Output the (x, y) coordinate of the center of the cell containing the given text.  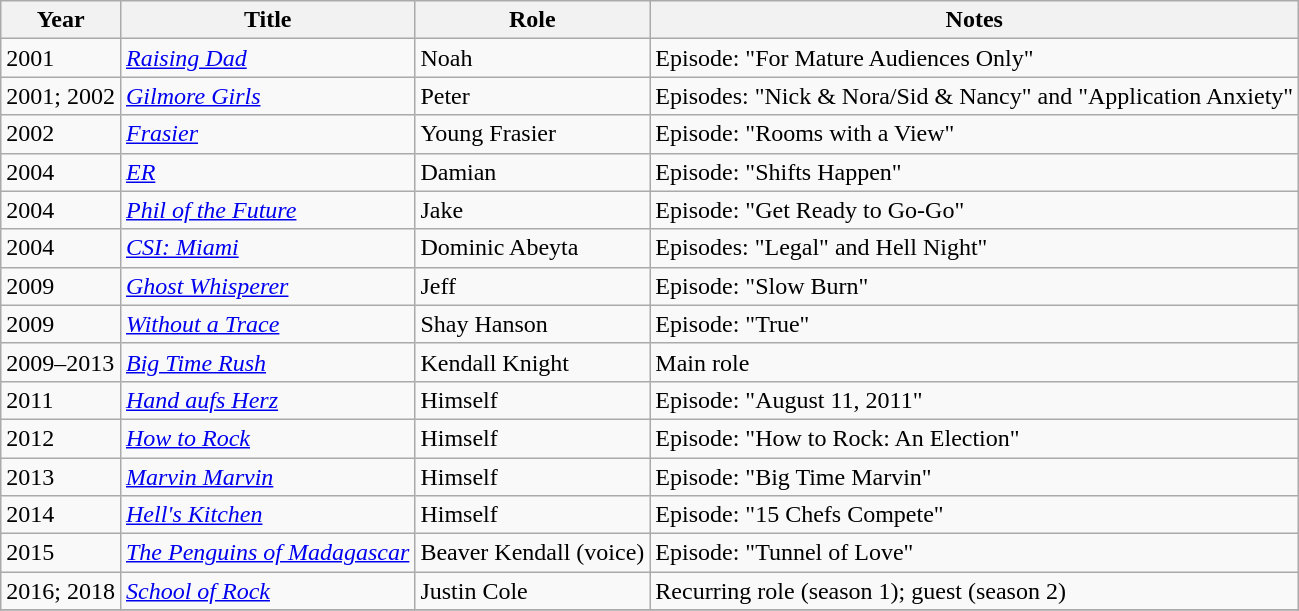
Episodes: "Legal" and Hell Night" (974, 248)
2012 (61, 438)
Episode: "For Mature Audiences Only" (974, 58)
2011 (61, 400)
2009–2013 (61, 362)
Role (532, 20)
Kendall Knight (532, 362)
Shay Hanson (532, 324)
Episodes: "Nick & Nora/Sid & Nancy" and "Application Anxiety" (974, 96)
Damian (532, 172)
2015 (61, 553)
The Penguins of Madagascar (267, 553)
Episode: "Tunnel of Love" (974, 553)
Hell's Kitchen (267, 515)
Hand aufs Herz (267, 400)
CSI: Miami (267, 248)
2002 (61, 134)
Recurring role (season 1); guest (season 2) (974, 591)
Young Frasier (532, 134)
How to Rock (267, 438)
Big Time Rush (267, 362)
Ghost Whisperer (267, 286)
Episode: "August 11, 2011" (974, 400)
Without a Trace (267, 324)
Gilmore Girls (267, 96)
Justin Cole (532, 591)
2001 (61, 58)
Jeff (532, 286)
Year (61, 20)
Episode: "Shifts Happen" (974, 172)
Jake (532, 210)
School of Rock (267, 591)
Frasier (267, 134)
Episode: "Rooms with a View" (974, 134)
Title (267, 20)
Main role (974, 362)
Peter (532, 96)
Episode: "Slow Burn" (974, 286)
Episode: "Big Time Marvin" (974, 477)
Marvin Marvin (267, 477)
Beaver Kendall (voice) (532, 553)
Episode: "Get Ready to Go-Go" (974, 210)
2014 (61, 515)
Notes (974, 20)
Phil of the Future (267, 210)
2016; 2018 (61, 591)
Episode: "True" (974, 324)
2013 (61, 477)
Raising Dad (267, 58)
2001; 2002 (61, 96)
Dominic Abeyta (532, 248)
ER (267, 172)
Episode: "How to Rock: An Election" (974, 438)
Episode: "15 Chefs Compete" (974, 515)
Noah (532, 58)
